Capture the cell that displays the provided text and extract its (X, Y) central coordinate. 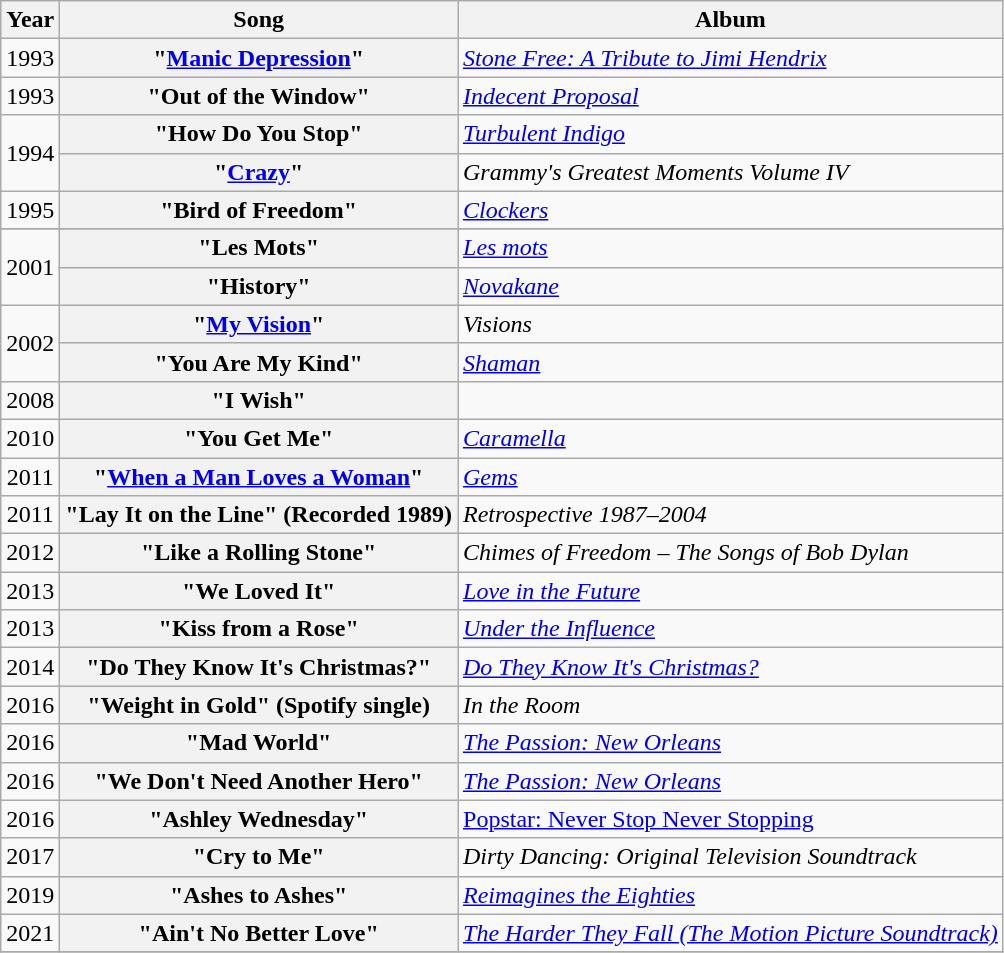
"History" (259, 286)
"Kiss from a Rose" (259, 629)
"Les Mots" (259, 248)
Grammy's Greatest Moments Volume IV (731, 172)
2019 (30, 895)
Under the Influence (731, 629)
2001 (30, 267)
"Ashes to Ashes" (259, 895)
"Do They Know It's Christmas?" (259, 667)
2010 (30, 438)
"You Are My Kind" (259, 362)
2017 (30, 857)
"Crazy" (259, 172)
1994 (30, 153)
Caramella (731, 438)
Love in the Future (731, 591)
1995 (30, 210)
Popstar: Never Stop Never Stopping (731, 819)
"Bird of Freedom" (259, 210)
2014 (30, 667)
Chimes of Freedom – The Songs of Bob Dylan (731, 553)
"How Do You Stop" (259, 134)
Stone Free: A Tribute to Jimi Hendrix (731, 58)
"My Vision" (259, 324)
Shaman (731, 362)
"When a Man Loves a Woman" (259, 477)
"We Don't Need Another Hero" (259, 781)
Reimagines the Eighties (731, 895)
"We Loved It" (259, 591)
Gems (731, 477)
Dirty Dancing: Original Television Soundtrack (731, 857)
"Mad World" (259, 743)
Song (259, 20)
2012 (30, 553)
The Harder They Fall (The Motion Picture Soundtrack) (731, 933)
Album (731, 20)
"Like a Rolling Stone" (259, 553)
Indecent Proposal (731, 96)
Do They Know It's Christmas? (731, 667)
Turbulent Indigo (731, 134)
"Out of the Window" (259, 96)
Clockers (731, 210)
Retrospective 1987–2004 (731, 515)
"Weight in Gold" (Spotify single) (259, 705)
Les mots (731, 248)
2021 (30, 933)
"Cry to Me" (259, 857)
In the Room (731, 705)
"Ashley Wednesday" (259, 819)
Visions (731, 324)
"Manic Depression" (259, 58)
"You Get Me" (259, 438)
Novakane (731, 286)
"I Wish" (259, 400)
Year (30, 20)
"Lay It on the Line" (Recorded 1989) (259, 515)
"Ain't No Better Love" (259, 933)
2008 (30, 400)
2002 (30, 343)
